Identify which cell holds the provided text, then report its [x, y] central coordinate. 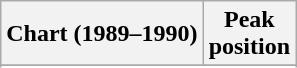
Peakposition [249, 34]
Chart (1989–1990) [102, 34]
